Provide the (X, Y) coordinate of the cell's center where the given text is located.  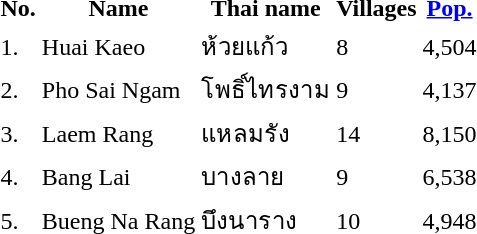
แหลมรัง (266, 133)
ห้วยแก้ว (266, 46)
8 (376, 46)
Huai Kaeo (118, 46)
บางลาย (266, 176)
Bang Lai (118, 176)
Pho Sai Ngam (118, 90)
Laem Rang (118, 133)
14 (376, 133)
โพธิ์ไทรงาม (266, 90)
